From the cell containing the given text, extract its center point as [x, y] coordinate. 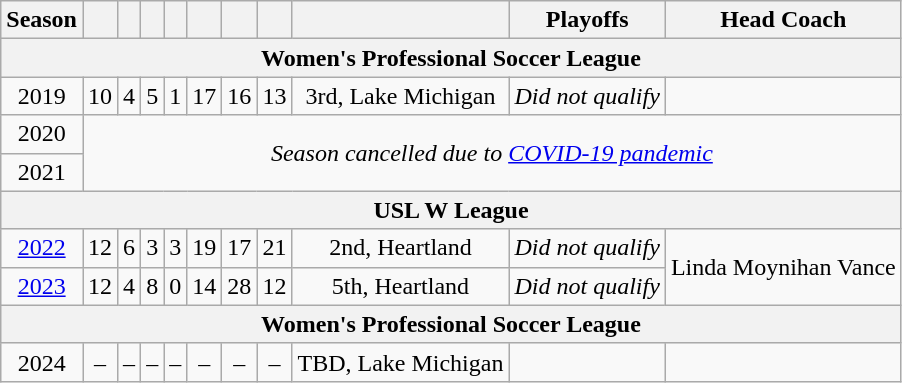
0 [176, 286]
2023 [42, 286]
2021 [42, 172]
2019 [42, 96]
Playoffs [587, 20]
21 [274, 248]
Linda Moynihan Vance [783, 267]
2022 [42, 248]
Head Coach [783, 20]
5 [152, 96]
10 [100, 96]
8 [152, 286]
14 [204, 286]
6 [130, 248]
3rd, Lake Michigan [400, 96]
2020 [42, 134]
2nd, Heartland [400, 248]
28 [240, 286]
1 [176, 96]
16 [240, 96]
19 [204, 248]
USL W League [451, 210]
2024 [42, 362]
Season [42, 20]
5th, Heartland [400, 286]
13 [274, 96]
Season cancelled due to COVID-19 pandemic [492, 153]
TBD, Lake Michigan [400, 362]
